Return the (X, Y) coordinate for the center point of the cell that contains the specified text.  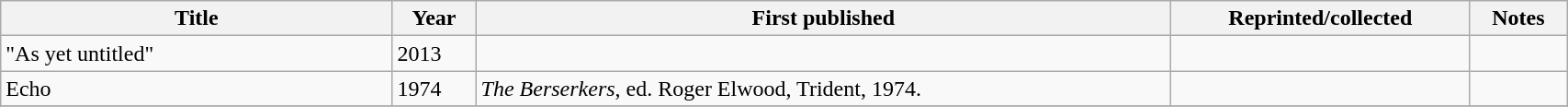
Notes (1518, 18)
First published (823, 18)
Year (434, 18)
The Berserkers, ed. Roger Elwood, Trident, 1974. (823, 89)
Reprinted/collected (1321, 18)
Echo (197, 89)
Title (197, 18)
2013 (434, 53)
"As yet untitled" (197, 53)
1974 (434, 89)
